Scan for the cell matching the given text and deliver its (X, Y) coordinate at center. 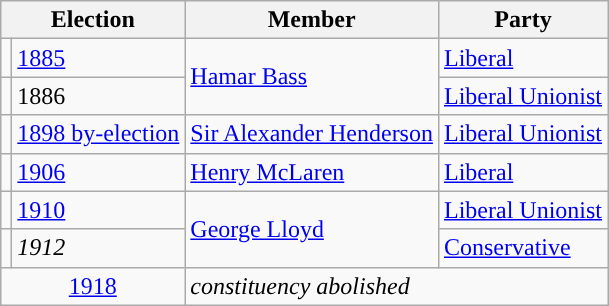
Sir Alexander Henderson (312, 134)
1885 (98, 58)
1906 (98, 172)
1910 (98, 210)
Party (522, 20)
Election (93, 20)
Hamar Bass (312, 77)
1898 by-election (98, 134)
Conservative (522, 248)
constituency abolished (396, 286)
Henry McLaren (312, 172)
1912 (98, 248)
1886 (98, 96)
George Lloyd (312, 229)
Member (312, 20)
1918 (93, 286)
